Determine the (X, Y) coordinate at the center of the cell enclosing the given text.  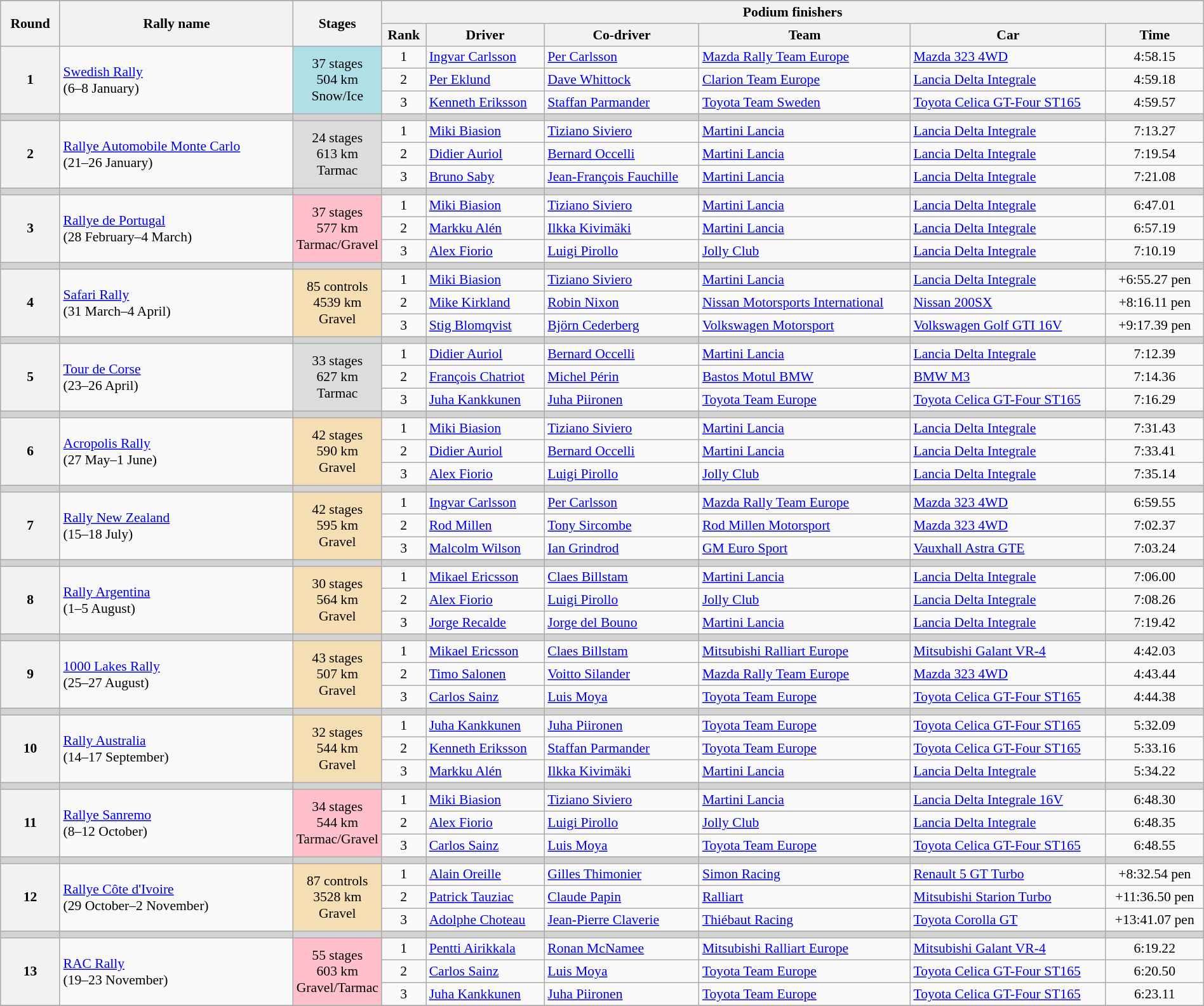
BMW M3 (1008, 377)
4 (30, 302)
4:42.03 (1154, 652)
55 stages603 kmGravel/Tarmac (338, 972)
+8:16.11 pen (1154, 303)
6:19.22 (1154, 949)
Rally name (177, 23)
7:08.26 (1154, 600)
7:12.39 (1154, 354)
Rallye Sanremo(8–12 October) (177, 823)
Malcolm Wilson (485, 549)
+8:32.54 pen (1154, 875)
RAC Rally(19–23 November) (177, 972)
Stages (338, 23)
Stig Blomqvist (485, 326)
Toyota Team Sweden (805, 103)
Jean-Pierre Claverie (622, 920)
8 (30, 600)
Team (805, 35)
6:48.55 (1154, 846)
43 stages507 kmGravel (338, 674)
7:21.08 (1154, 177)
+13:41.07 pen (1154, 920)
Acropolis Rally(27 May–1 June) (177, 451)
Michel Périn (622, 377)
34 stages544 kmTarmac/Gravel (338, 823)
Tony Sircombe (622, 526)
Claude Papin (622, 897)
42 stages595 kmGravel (338, 526)
42 stages590 kmGravel (338, 451)
6 (30, 451)
Rallye de Portugal(28 February–4 March) (177, 229)
Bruno Saby (485, 177)
85 controls4539 kmGravel (338, 302)
Jorge Recalde (485, 623)
Rally New Zealand(15–18 July) (177, 526)
6:59.55 (1154, 503)
Car (1008, 35)
7:03.24 (1154, 549)
7 (30, 526)
Jorge del Bouno (622, 623)
Ronan McNamee (622, 949)
Simon Racing (805, 875)
7:33.41 (1154, 452)
5 (30, 377)
Clarion Team Europe (805, 80)
Patrick Tauziac (485, 897)
Jean-François Fauchille (622, 177)
7:19.54 (1154, 154)
6:47.01 (1154, 206)
Volkswagen Motorsport (805, 326)
Nissan Motorsports International (805, 303)
Co-driver (622, 35)
4:59.57 (1154, 103)
Renault 5 GT Turbo (1008, 875)
37 stages577 kmTarmac/Gravel (338, 229)
5:34.22 (1154, 772)
6:48.30 (1154, 800)
+6:55.27 pen (1154, 280)
37 stages504 kmSnow/Ice (338, 80)
Volkswagen Golf GTI 16V (1008, 326)
32 stages544 kmGravel (338, 748)
1000 Lakes Rally(25–27 August) (177, 674)
24 stages613 kmTarmac (338, 154)
Per Eklund (485, 80)
12 (30, 897)
7:10.19 (1154, 251)
10 (30, 748)
33 stages627 kmTarmac (338, 377)
9 (30, 674)
Vauxhall Astra GTE (1008, 549)
Safari Rally(31 March–4 April) (177, 302)
+11:36.50 pen (1154, 897)
Dave Whittock (622, 80)
6:20.50 (1154, 972)
7:14.36 (1154, 377)
Thiébaut Racing (805, 920)
Nissan 200SX (1008, 303)
Toyota Corolla GT (1008, 920)
François Chatriot (485, 377)
Rally Argentina(1–5 August) (177, 600)
+9:17.39 pen (1154, 326)
30 stages564 kmGravel (338, 600)
5:33.16 (1154, 749)
7:02.37 (1154, 526)
7:35.14 (1154, 474)
Mike Kirkland (485, 303)
Bastos Motul BMW (805, 377)
7:16.29 (1154, 400)
Rank (404, 35)
GM Euro Sport (805, 549)
6:48.35 (1154, 823)
13 (30, 972)
Björn Cederberg (622, 326)
Rally Australia(14–17 September) (177, 748)
Ian Grindrod (622, 549)
7:13.27 (1154, 131)
11 (30, 823)
7:31.43 (1154, 429)
4:44.38 (1154, 697)
Ralliart (805, 897)
Rallye Automobile Monte Carlo(21–26 January) (177, 154)
Swedish Rally(6–8 January) (177, 80)
Rod Millen (485, 526)
Driver (485, 35)
6:23.11 (1154, 995)
Alain Oreille (485, 875)
Pentti Airikkala (485, 949)
Rod Millen Motorsport (805, 526)
Podium finishers (793, 12)
Time (1154, 35)
4:58.15 (1154, 57)
Round (30, 23)
87 controls3528 kmGravel (338, 897)
Robin Nixon (622, 303)
7:19.42 (1154, 623)
Lancia Delta Integrale 16V (1008, 800)
Adolphe Choteau (485, 920)
Mitsubishi Starion Turbo (1008, 897)
7:06.00 (1154, 577)
Timo Salonen (485, 674)
4:59.18 (1154, 80)
5:32.09 (1154, 726)
6:57.19 (1154, 229)
4:43.44 (1154, 674)
Voitto Silander (622, 674)
Rallye Côte d'Ivoire(29 October–2 November) (177, 897)
Gilles Thimonier (622, 875)
Tour de Corse(23–26 April) (177, 377)
